Output the [X, Y] coordinate of the center of the cell containing the given text.  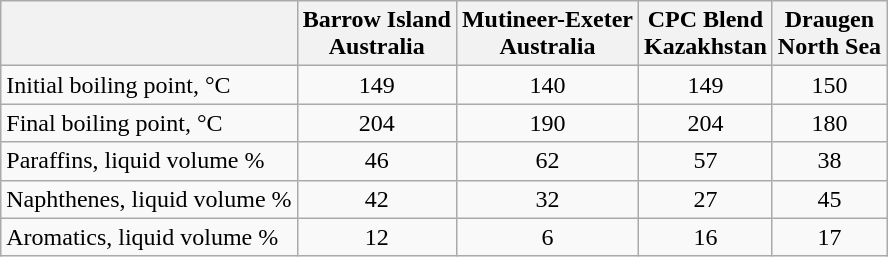
57 [706, 161]
42 [376, 199]
Mutineer-ExeterAustralia [547, 34]
6 [547, 237]
CPC BlendKazakhstan [706, 34]
38 [829, 161]
45 [829, 199]
62 [547, 161]
16 [706, 237]
Initial boiling point, °C [149, 85]
17 [829, 237]
DraugenNorth Sea [829, 34]
180 [829, 123]
140 [547, 85]
190 [547, 123]
Paraffins, liquid volume % [149, 161]
150 [829, 85]
Aromatics, liquid volume % [149, 237]
32 [547, 199]
46 [376, 161]
27 [706, 199]
Barrow IslandAustralia [376, 34]
Naphthenes, liquid volume % [149, 199]
12 [376, 237]
Final boiling point, °C [149, 123]
